Search for the cell housing the specified text and yield its [x, y] center coordinate. 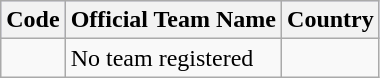
Country [331, 20]
Code [33, 20]
No team registered [173, 58]
Official Team Name [173, 20]
